For the text-containing cell, return its midpoint in [x, y] coordinate format. 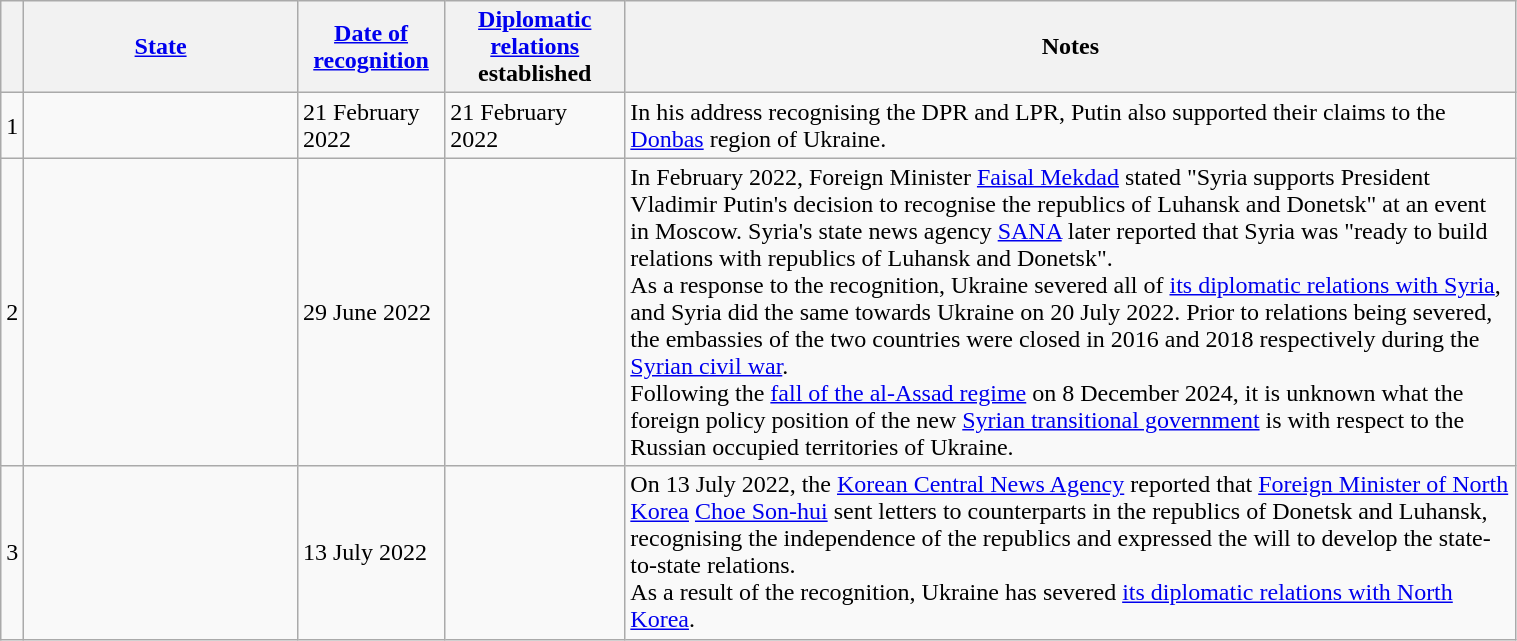
Notes [1070, 47]
State [161, 47]
1 [12, 126]
29 June 2022 [370, 312]
Diplomatic relations established [535, 47]
3 [12, 552]
Date of recognition [370, 47]
2 [12, 312]
13 July 2022 [370, 552]
In his address recognising the DPR and LPR, Putin also supported their claims to the Donbas region of Ukraine. [1070, 126]
